Identify which cell holds the provided text, then report its (x, y) central coordinate. 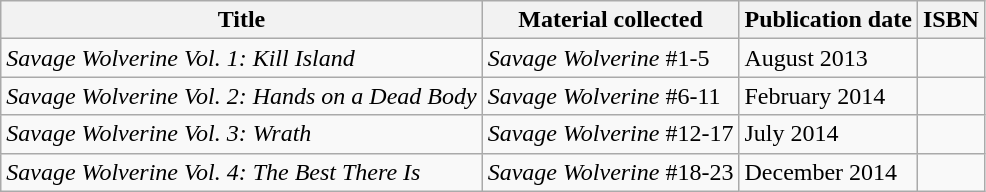
August 2013 (828, 58)
Title (242, 20)
Savage Wolverine Vol. 2: Hands on a Dead Body (242, 96)
Savage Wolverine #1-5 (610, 58)
July 2014 (828, 134)
Savage Wolverine #18-23 (610, 172)
Savage Wolverine Vol. 3: Wrath (242, 134)
Savage Wolverine Vol. 1: Kill Island (242, 58)
ISBN (950, 20)
Material collected (610, 20)
December 2014 (828, 172)
February 2014 (828, 96)
Savage Wolverine #6-11 (610, 96)
Publication date (828, 20)
Savage Wolverine #12-17 (610, 134)
Savage Wolverine Vol. 4: The Best There Is (242, 172)
